Find where the given text appears and provide that cell's center as (x, y) coordinate. 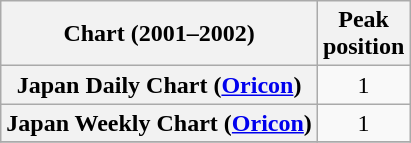
Chart (2001–2002) (160, 34)
Japan Weekly Chart (Oricon) (160, 123)
Peakposition (363, 34)
Japan Daily Chart (Oricon) (160, 85)
